Locate the cell with the specified text and output its [x, y] center coordinate. 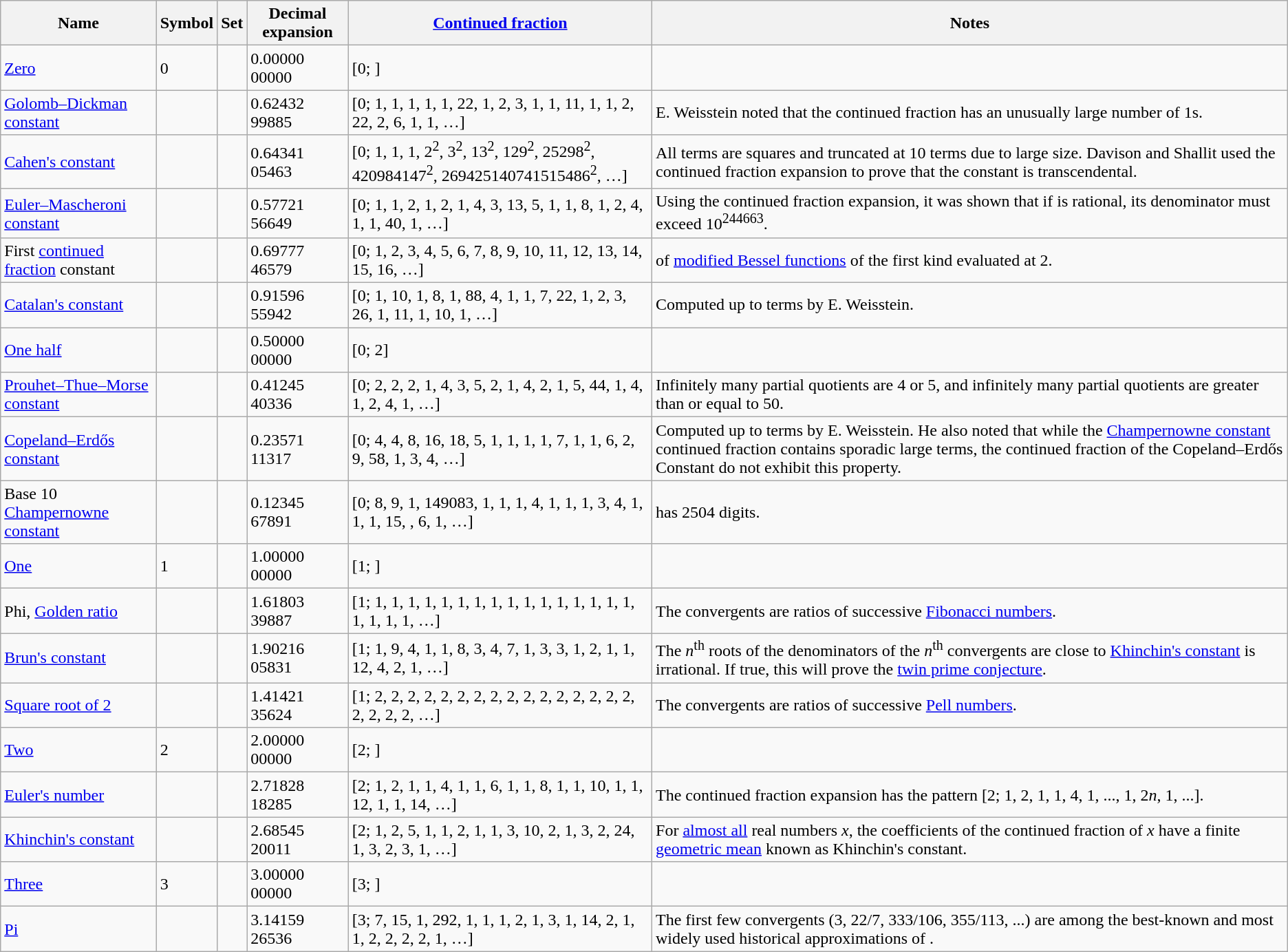
Three [78, 884]
of modified Bessel functions of the first kind evaluated at 2. [970, 260]
E. Weisstein noted that the continued fraction has an unusually large number of 1s. [970, 113]
[2; 1, 2, 5, 1, 1, 2, 1, 1, 3, 10, 2, 1, 3, 2, 24, 1, 3, 2, 3, 1, …] [500, 840]
2.00000 00000 [298, 750]
[1; 1, 9, 4, 1, 1, 8, 3, 4, 7, 1, 3, 3, 1, 2, 1, 1, 12, 4, 2, 1, …] [500, 658]
The first few convergents (3, 22/7, 333/106, 355/113, ...) are among the best-known and most widely used historical approximations of . [970, 929]
Computed up to terms by E. Weisstein. [970, 306]
Name [78, 23]
[1; 1, 1, 1, 1, 1, 1, 1, 1, 1, 1, 1, 1, 1, 1, 1, 1, 1, 1, 1, 1, …] [500, 611]
[1; ] [500, 566]
0.50000 00000 [298, 350]
Set [233, 23]
The continued fraction expansion has the pattern [2; 1, 2, 1, 1, 4, 1, ..., 1, 2n, 1, ...]. [970, 794]
0.41245 40336 [298, 395]
For almost all real numbers x, the coefficients of the continued fraction of x have a finite geometric mean known as Khinchin's constant. [970, 840]
The convergents are ratios of successive Pell numbers. [970, 705]
One half [78, 350]
Brun's constant [78, 658]
Notes [970, 23]
3 [186, 884]
Base 10 Champernowne constant [78, 512]
Two [78, 750]
1.41421 35624 [298, 705]
0.00000 00000 [298, 67]
Square root of 2 [78, 705]
Cahen's constant [78, 162]
Euler's number [78, 794]
Prouhet–Thue–Morse constant [78, 395]
Euler–Mascheroni constant [78, 213]
1.90216 05831 [298, 658]
[0; 1, 1, 2, 1, 2, 1, 4, 3, 13, 5, 1, 1, 8, 1, 2, 4, 1, 1, 40, 1, …] [500, 213]
Catalan's constant [78, 306]
Phi, Golden ratio [78, 611]
3.00000 00000 [298, 884]
0.12345 67891 [298, 512]
Symbol [186, 23]
[0; 1, 2, 3, 4, 5, 6, 7, 8, 9, 10, 11, 12, 13, 14, 15, 16, …] [500, 260]
0.23571 11317 [298, 449]
3.14159 26536 [298, 929]
Pi [78, 929]
First continued fraction constant [78, 260]
1 [186, 566]
Infinitely many partial quotients are 4 or 5, and infinitely many partial quotients are greater than or equal to 50. [970, 395]
0.57721 56649 [298, 213]
has 2504 digits. [970, 512]
0.91596 55942 [298, 306]
Golomb–Dickman constant [78, 113]
[0; 1, 10, 1, 8, 1, 88, 4, 1, 1, 7, 22, 1, 2, 3, 26, 1, 11, 1, 10, 1, …] [500, 306]
0.62432 99885 [298, 113]
0.69777 46579 [298, 260]
[0; 8, 9, 1, 149083, 1, 1, 1, 4, 1, 1, 1, 3, 4, 1, 1, 1, 15, , 6, 1, …] [500, 512]
[2; 1, 2, 1, 1, 4, 1, 1, 6, 1, 1, 8, 1, 1, 10, 1, 1, 12, 1, 1, 14, …] [500, 794]
Zero [78, 67]
[0; 2] [500, 350]
[3; ] [500, 884]
[0; 1, 1, 1, 1, 1, 22, 1, 2, 3, 1, 1, 11, 1, 1, 2, 22, 2, 6, 1, 1, …] [500, 113]
1.61803 39887 [298, 611]
2.68545 20011 [298, 840]
1.00000 00000 [298, 566]
Decimal expansion [298, 23]
Using the continued fraction expansion, it was shown that if is rational, its denominator must exceed 10244663. [970, 213]
0 [186, 67]
Continued fraction [500, 23]
[0; 2, 2, 2, 1, 4, 3, 5, 2, 1, 4, 2, 1, 5, 44, 1, 4, 1, 2, 4, 1, …] [500, 395]
[1; 2, 2, 2, 2, 2, 2, 2, 2, 2, 2, 2, 2, 2, 2, 2, 2, 2, 2, 2, 2, …] [500, 705]
Khinchin's constant [78, 840]
[3; 7, 15, 1, 292, 1, 1, 1, 2, 1, 3, 1, 14, 2, 1, 1, 2, 2, 2, 2, 1, …] [500, 929]
The convergents are ratios of successive Fibonacci numbers. [970, 611]
Copeland–Erdős constant [78, 449]
[0; ] [500, 67]
One [78, 566]
2 [186, 750]
[0; 1, 1, 1, 22, 32, 132, 1292, 252982, 4209841472, 2694251407415154862, …] [500, 162]
[0; 4, 4, 8, 16, 18, 5, 1, 1, 1, 1, 7, 1, 1, 6, 2, 9, 58, 1, 3, 4, …] [500, 449]
0.64341 05463 [298, 162]
[2; ] [500, 750]
2.71828 18285 [298, 794]
